Find where the given text appears and provide that cell's center as (x, y) coordinate. 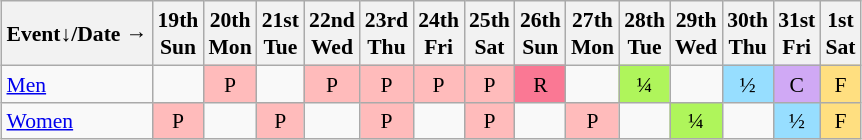
21stTue (280, 33)
31stFri (796, 33)
1stSat (840, 33)
27thMon (592, 33)
19thSun (178, 33)
30thThu (748, 33)
23rdThu (386, 33)
Event↓/Date → (76, 33)
Women (76, 120)
25thSat (490, 33)
24thFri (438, 33)
26thSun (540, 33)
Men (76, 84)
29thWed (696, 33)
20thMon (230, 33)
C (796, 84)
R (540, 84)
28thTue (644, 33)
22ndWed (332, 33)
